Determine the [X, Y] coordinate at the center of the cell enclosing the given text.  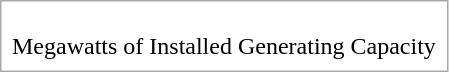
Megawatts of Installed Generating Capacity [224, 46]
